Find where the given text appears and provide that cell's center as (x, y) coordinate. 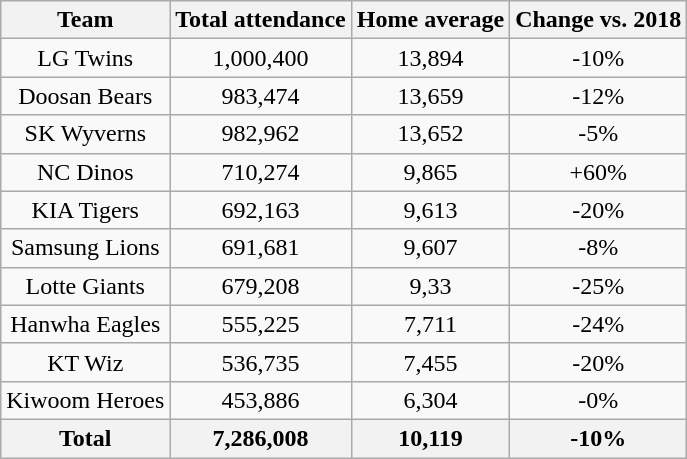
9,865 (430, 172)
679,208 (261, 286)
KIA Tigers (86, 210)
983,474 (261, 96)
Lotte Giants (86, 286)
-12% (598, 96)
453,886 (261, 400)
KT Wiz (86, 362)
Doosan Bears (86, 96)
691,681 (261, 248)
+60% (598, 172)
710,274 (261, 172)
Samsung Lions (86, 248)
7,286,008 (261, 438)
Team (86, 20)
9,613 (430, 210)
7,711 (430, 324)
982,962 (261, 134)
Kiwoom Heroes (86, 400)
Total attendance (261, 20)
10,119 (430, 438)
536,735 (261, 362)
13,659 (430, 96)
NC Dinos (86, 172)
Total (86, 438)
6,304 (430, 400)
7,455 (430, 362)
1,000,400 (261, 58)
-24% (598, 324)
LG Twins (86, 58)
9,33 (430, 286)
-25% (598, 286)
Home average (430, 20)
13,894 (430, 58)
692,163 (261, 210)
9,607 (430, 248)
-8% (598, 248)
-0% (598, 400)
SK Wyverns (86, 134)
13,652 (430, 134)
Hanwha Eagles (86, 324)
-5% (598, 134)
555,225 (261, 324)
Change vs. 2018 (598, 20)
